From the cell containing the given text, extract its center point as [x, y] coordinate. 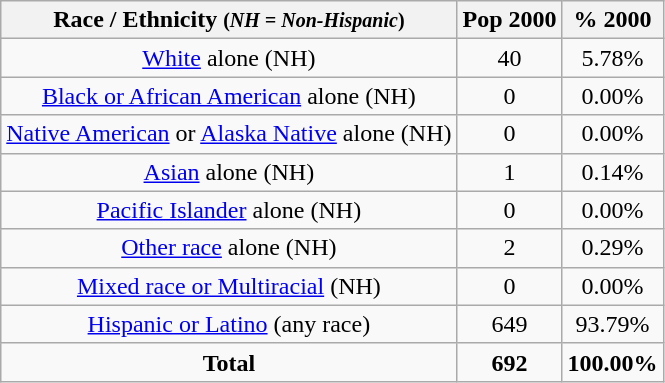
Asian alone (NH) [229, 172]
93.79% [612, 324]
100.00% [612, 362]
Total [229, 362]
2 [510, 248]
5.78% [612, 58]
% 2000 [612, 20]
Race / Ethnicity (NH = Non-Hispanic) [229, 20]
Other race alone (NH) [229, 248]
649 [510, 324]
Black or African American alone (NH) [229, 96]
1 [510, 172]
Pacific Islander alone (NH) [229, 210]
White alone (NH) [229, 58]
692 [510, 362]
40 [510, 58]
Hispanic or Latino (any race) [229, 324]
Mixed race or Multiracial (NH) [229, 286]
0.14% [612, 172]
Native American or Alaska Native alone (NH) [229, 134]
Pop 2000 [510, 20]
0.29% [612, 248]
